From the cell containing the given text, extract its center point as (x, y) coordinate. 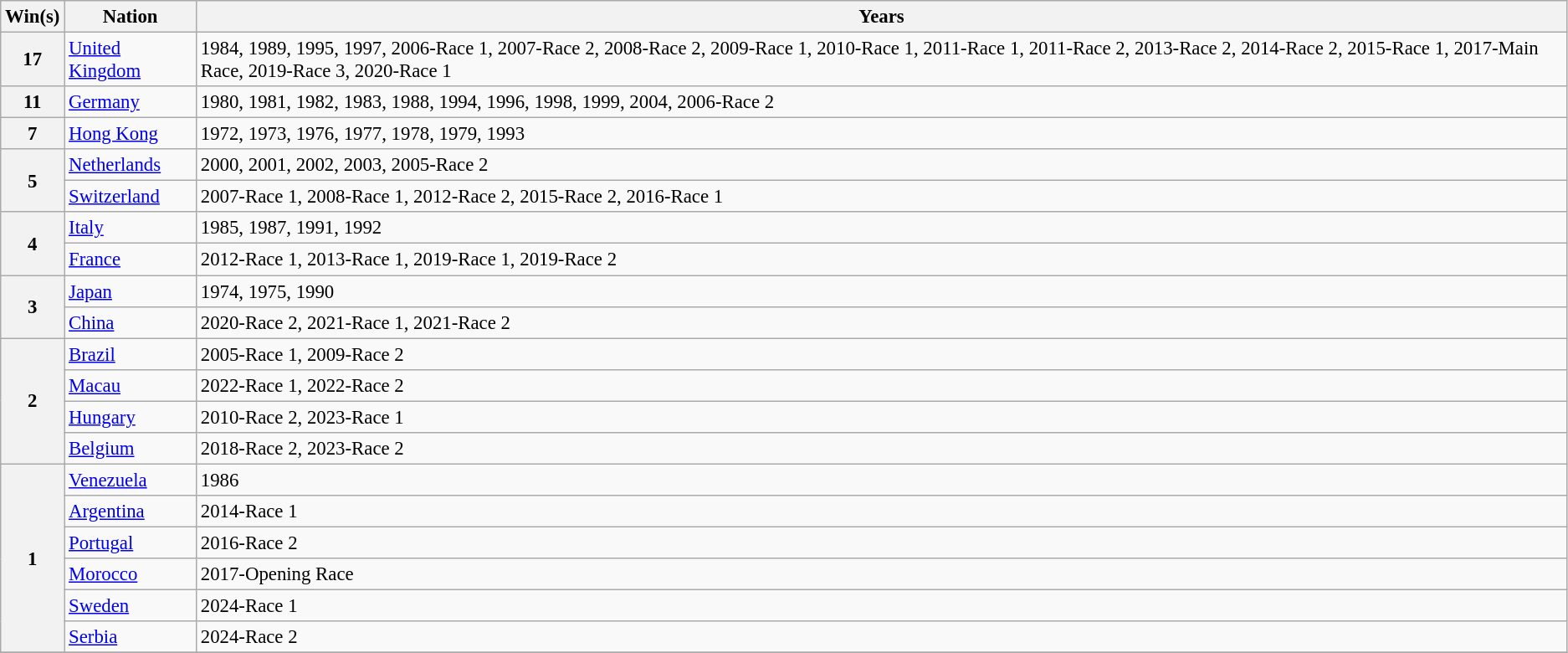
2014-Race 1 (881, 512)
France (131, 260)
Hungary (131, 417)
2022-Race 1, 2022-Race 2 (881, 385)
1974, 1975, 1990 (881, 291)
2 (33, 401)
Portugal (131, 542)
3 (33, 306)
17 (33, 60)
2024-Race 2 (881, 637)
Germany (131, 102)
Serbia (131, 637)
Italy (131, 229)
Years (881, 17)
Brazil (131, 354)
Argentina (131, 512)
5 (33, 181)
1986 (881, 480)
7 (33, 134)
Win(s) (33, 17)
Hong Kong (131, 134)
2017-Opening Race (881, 574)
1985, 1987, 1991, 1992 (881, 229)
2020-Race 2, 2021-Race 1, 2021-Race 2 (881, 322)
Switzerland (131, 197)
Belgium (131, 449)
2000, 2001, 2002, 2003, 2005-Race 2 (881, 165)
1972, 1973, 1976, 1977, 1978, 1979, 1993 (881, 134)
China (131, 322)
Sweden (131, 606)
4 (33, 244)
Venezuela (131, 480)
Morocco (131, 574)
Macau (131, 385)
2018-Race 2, 2023-Race 2 (881, 449)
2012-Race 1, 2013-Race 1, 2019-Race 1, 2019-Race 2 (881, 260)
1980, 1981, 1982, 1983, 1988, 1994, 1996, 1998, 1999, 2004, 2006-Race 2 (881, 102)
Nation (131, 17)
2010-Race 2, 2023-Race 1 (881, 417)
2024-Race 1 (881, 606)
2005-Race 1, 2009-Race 2 (881, 354)
Netherlands (131, 165)
United Kingdom (131, 60)
1 (33, 558)
Japan (131, 291)
2016-Race 2 (881, 542)
2007-Race 1, 2008-Race 1, 2012-Race 2, 2015-Race 2, 2016-Race 1 (881, 197)
11 (33, 102)
